Detect which cell encompasses the target text, then output its (X, Y) center coordinate. 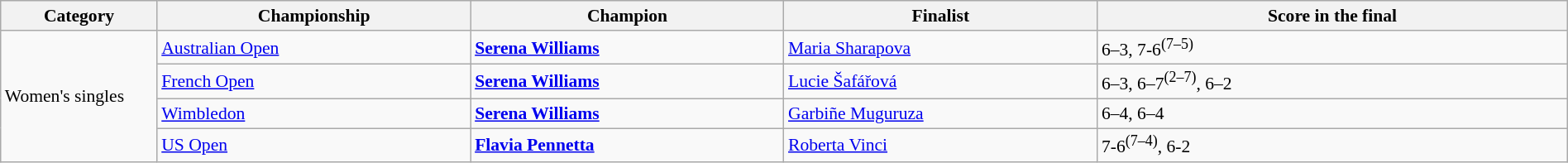
6–4, 6–4 (1332, 113)
Women's singles (79, 97)
Roberta Vinci (941, 146)
Wimbledon (314, 113)
Score in the final (1332, 16)
Garbiñe Muguruza (941, 113)
Australian Open (314, 48)
7-6(7–4), 6-2 (1332, 146)
Championship (314, 16)
6–3, 7-6(7–5) (1332, 48)
Finalist (941, 16)
Category (79, 16)
Maria Sharapova (941, 48)
Lucie Šafářová (941, 81)
US Open (314, 146)
French Open (314, 81)
6–3, 6–7(2–7), 6–2 (1332, 81)
Champion (627, 16)
Flavia Pennetta (627, 146)
